Identify which cell holds the provided text, then report its [x, y] central coordinate. 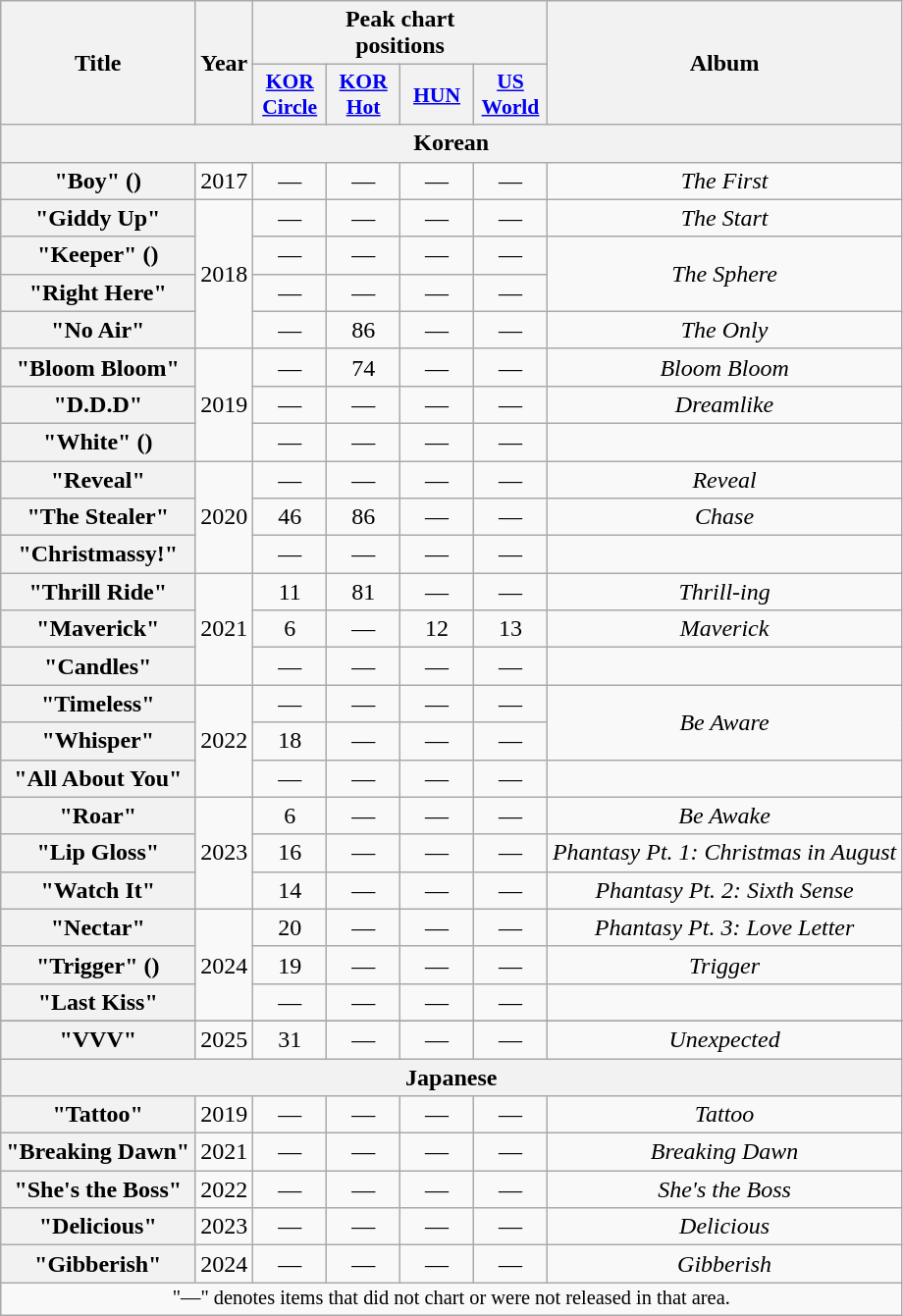
"Christmassy!" [98, 554]
"Candles" [98, 666]
"Delicious" [98, 1227]
"Reveal" [98, 480]
Phantasy Pt. 1: Christmas in August [724, 853]
2020 [224, 517]
"D.D.D" [98, 404]
19 [291, 965]
"Last Kiss" [98, 1002]
Phantasy Pt. 3: Love Letter [724, 927]
"Whisper" [98, 741]
20 [291, 927]
The First [724, 181]
"Thrill Ride" [98, 592]
"She's the Boss" [98, 1189]
Phantasy Pt. 2: Sixth Sense [724, 890]
The Start [724, 218]
She's the Boss [724, 1189]
"Right Here" [98, 292]
"Boy" () [98, 181]
"Bloom Bloom" [98, 367]
Reveal [724, 480]
"Giddy Up" [98, 218]
HUN [438, 94]
"Keeper" () [98, 255]
Breaking Dawn [724, 1152]
2018 [224, 274]
Peak chartpositions [400, 33]
18 [291, 741]
"Timeless" [98, 704]
Album [724, 63]
"Trigger" () [98, 965]
16 [291, 853]
74 [363, 367]
"—" denotes items that did not chart or were not released in that area. [451, 1299]
KORHot [363, 94]
13 [510, 629]
"Gibberish" [98, 1264]
Year [224, 63]
Japanese [451, 1077]
Be Awake [724, 816]
Korean [451, 143]
11 [291, 592]
Gibberish [724, 1264]
"All About You" [98, 778]
Bloom Bloom [724, 367]
Unexpected [724, 1039]
"Watch It" [98, 890]
81 [363, 592]
Delicious [724, 1227]
12 [438, 629]
31 [291, 1039]
14 [291, 890]
Thrill-ing [724, 592]
USWorld [510, 94]
Chase [724, 517]
2025 [224, 1039]
"Breaking Dawn" [98, 1152]
"Lip Gloss" [98, 853]
"Nectar" [98, 927]
"The Stealer" [98, 517]
2017 [224, 181]
The Only [724, 330]
Be Aware [724, 722]
"No Air" [98, 330]
The Sphere [724, 274]
46 [291, 517]
"VVV" [98, 1039]
Trigger [724, 965]
"Roar" [98, 816]
Maverick [724, 629]
Dreamlike [724, 404]
"White" () [98, 442]
"Maverick" [98, 629]
Title [98, 63]
"Tattoo" [98, 1115]
Tattoo [724, 1115]
KORCircle [291, 94]
